Detect which cell encompasses the target text, then output its (x, y) center coordinate. 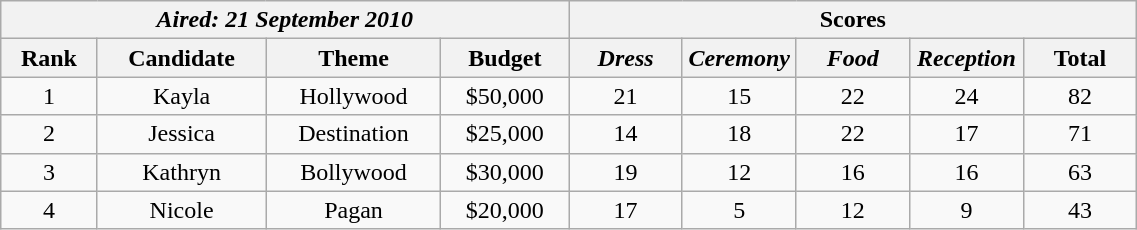
9 (967, 210)
15 (739, 96)
Kayla (182, 96)
Ceremony (739, 58)
Hollywood (354, 96)
14 (626, 134)
Candidate (182, 58)
19 (626, 172)
$30,000 (505, 172)
Jessica (182, 134)
71 (1080, 134)
5 (739, 210)
Dress (626, 58)
Food (853, 58)
Aired: 21 September 2010 (285, 20)
18 (739, 134)
Destination (354, 134)
Reception (967, 58)
82 (1080, 96)
43 (1080, 210)
Kathryn (182, 172)
4 (49, 210)
24 (967, 96)
$50,000 (505, 96)
21 (626, 96)
1 (49, 96)
Budget (505, 58)
Scores (853, 20)
Nicole (182, 210)
Rank (49, 58)
Bollywood (354, 172)
3 (49, 172)
$25,000 (505, 134)
63 (1080, 172)
2 (49, 134)
Pagan (354, 210)
Total (1080, 58)
$20,000 (505, 210)
Theme (354, 58)
